From the cell containing the given text, extract its center point as [x, y] coordinate. 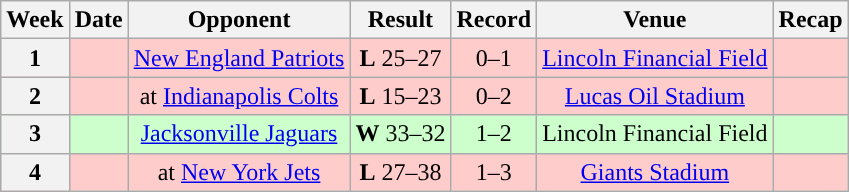
2 [35, 96]
L 25–27 [400, 58]
L 15–23 [400, 96]
4 [35, 172]
Venue [655, 20]
Record [494, 20]
Lucas Oil Stadium [655, 96]
L 27–38 [400, 172]
New England Patriots [239, 58]
1–2 [494, 134]
Date [98, 20]
Giants Stadium [655, 172]
1–3 [494, 172]
Week [35, 20]
3 [35, 134]
at Indianapolis Colts [239, 96]
Recap [810, 20]
Opponent [239, 20]
Jacksonville Jaguars [239, 134]
1 [35, 58]
Result [400, 20]
0–2 [494, 96]
at New York Jets [239, 172]
W 33–32 [400, 134]
0–1 [494, 58]
